Determine the [x, y] coordinate at the center of the cell enclosing the given text.  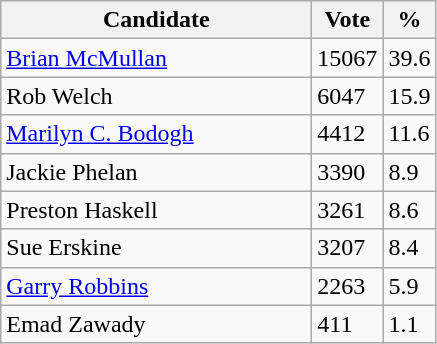
11.6 [410, 134]
Marilyn C. Bodogh [156, 134]
Preston Haskell [156, 210]
5.9 [410, 286]
% [410, 20]
8.4 [410, 248]
411 [348, 324]
8.9 [410, 172]
1.1 [410, 324]
Emad Zawady [156, 324]
Garry Robbins [156, 286]
15067 [348, 58]
6047 [348, 96]
3207 [348, 248]
39.6 [410, 58]
Sue Erskine [156, 248]
Candidate [156, 20]
15.9 [410, 96]
4412 [348, 134]
Jackie Phelan [156, 172]
2263 [348, 286]
8.6 [410, 210]
3390 [348, 172]
Vote [348, 20]
Brian McMullan [156, 58]
Rob Welch [156, 96]
3261 [348, 210]
